For the text-containing cell, return its midpoint in (x, y) coordinate format. 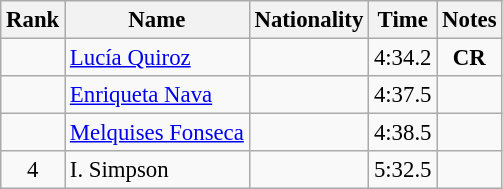
5:32.5 (403, 170)
Nationality (308, 20)
CR (470, 58)
Time (403, 20)
4 (33, 170)
4:34.2 (403, 58)
Rank (33, 20)
Notes (470, 20)
Melquises Fonseca (158, 133)
Enriqueta Nava (158, 95)
4:37.5 (403, 95)
4:38.5 (403, 133)
I. Simpson (158, 170)
Name (158, 20)
Lucía Quiroz (158, 58)
